Locate the cell with the specified text and output its (X, Y) center coordinate. 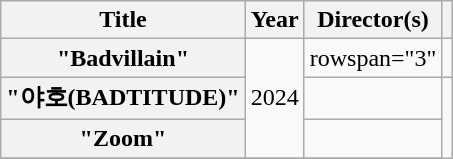
2024 (274, 98)
Year (274, 20)
"Zoom" (123, 138)
"Badvillain" (123, 58)
"야호(BADTITUDE)" (123, 98)
Title (123, 20)
Director(s) (373, 20)
rowspan="3" (373, 58)
